Output the (X, Y) coordinate of the center of the cell containing the given text.  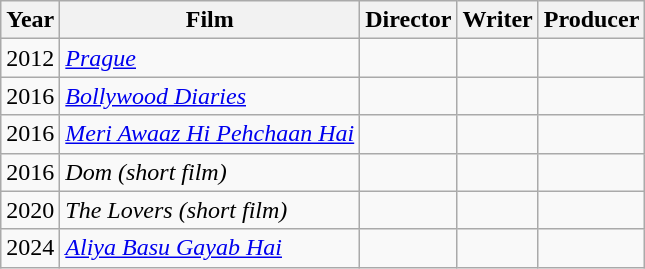
Director (408, 20)
The Lovers (short film) (210, 210)
Writer (498, 20)
Prague (210, 58)
2012 (30, 58)
Aliya Basu Gayab Hai (210, 248)
Producer (592, 20)
2020 (30, 210)
Dom (short film) (210, 172)
Film (210, 20)
Bollywood Diaries (210, 96)
Meri Awaaz Hi Pehchaan Hai (210, 134)
2024 (30, 248)
Year (30, 20)
